From the cell containing the given text, extract its center point as (X, Y) coordinate. 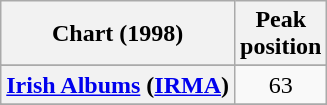
Chart (1998) (118, 34)
Peak position (281, 34)
63 (281, 85)
Irish Albums (IRMA) (118, 85)
